Extract the (X, Y) coordinate from the center of the cell holding the provided text.  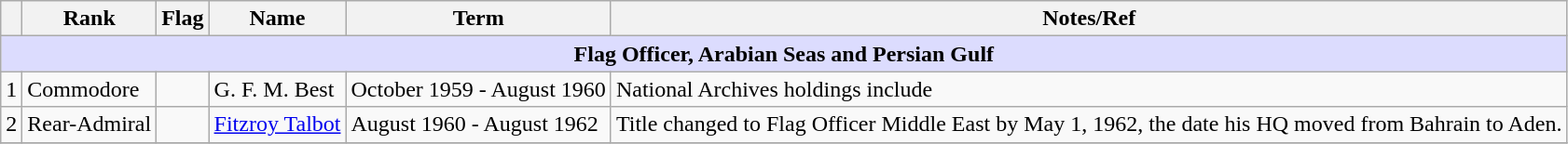
1 (11, 89)
Flag Officer, Arabian Seas and Persian Gulf (784, 54)
Commodore (89, 89)
Rank (89, 19)
Notes/Ref (1089, 19)
G. F. M. Best (278, 89)
Flag (183, 19)
Term (478, 19)
August 1960 - August 1962 (478, 124)
Title changed to Flag Officer Middle East by May 1, 1962, the date his HQ moved from Bahrain to Aden. (1089, 124)
Rear-Admiral (89, 124)
National Archives holdings include (1089, 89)
Fitzroy Talbot (278, 124)
2 (11, 124)
Name (278, 19)
October 1959 - August 1960 (478, 89)
